Determine the (X, Y) coordinate at the center of the cell enclosing the given text.  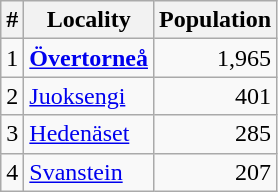
Hedenäset (89, 134)
2 (12, 96)
Juoksengi (89, 96)
4 (12, 172)
Svanstein (89, 172)
Övertorneå (89, 58)
Population (214, 20)
1,965 (214, 58)
3 (12, 134)
Locality (89, 20)
1 (12, 58)
401 (214, 96)
285 (214, 134)
207 (214, 172)
# (12, 20)
